Scan for the cell matching the given text and deliver its (X, Y) coordinate at center. 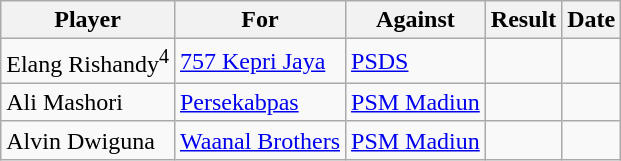
For (260, 20)
Alvin Dwiguna (88, 140)
Against (416, 20)
PSDS (416, 62)
757 Kepri Jaya (260, 62)
Player (88, 20)
Persekabpas (260, 102)
Date (592, 20)
Elang Rishandy4 (88, 62)
Ali Mashori (88, 102)
Waanal Brothers (260, 140)
Result (523, 20)
